For the text-containing cell, return its midpoint in [X, Y] coordinate format. 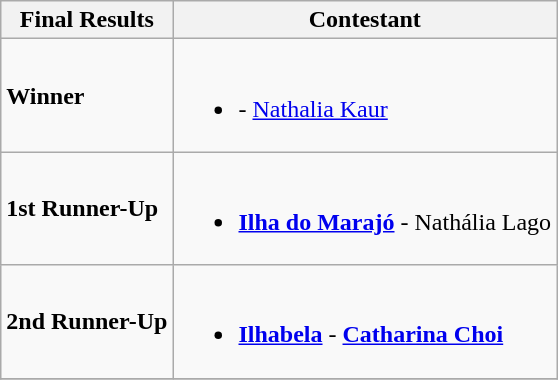
Final Results [87, 20]
2nd Runner-Up [87, 322]
Ilha do Marajó - Nathália Lago [365, 208]
Winner [87, 96]
Contestant [365, 20]
- Nathalia Kaur [365, 96]
Ilhabela - Catharina Choi [365, 322]
1st Runner-Up [87, 208]
